Return the [X, Y] coordinate for the center point of the cell that contains the specified text.  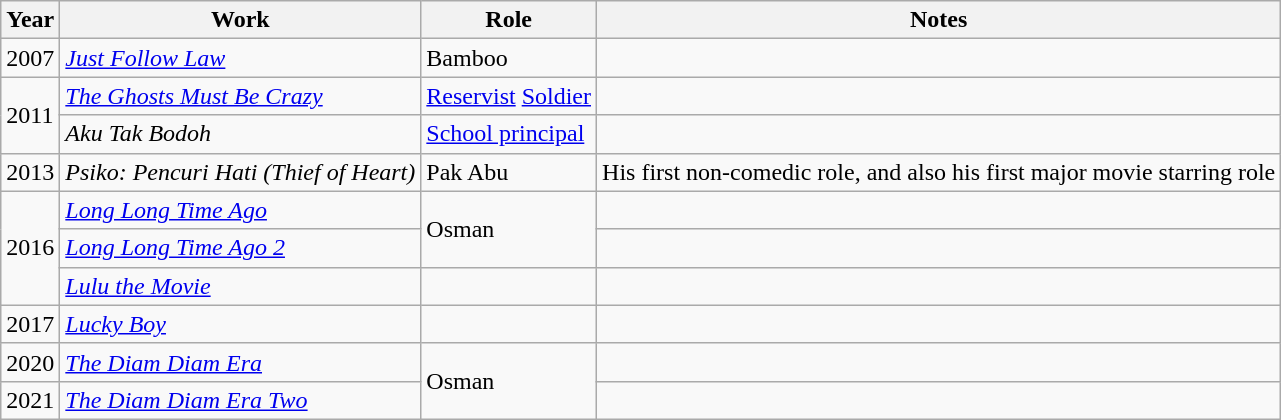
2007 [30, 58]
Long Long Time Ago 2 [240, 248]
Just Follow Law [240, 58]
The Diam Diam Era [240, 362]
Notes [939, 20]
2013 [30, 172]
The Ghosts Must Be Crazy [240, 96]
2017 [30, 324]
His first non-comedic role, and also his first major movie starring role [939, 172]
2016 [30, 248]
Long Long Time Ago [240, 210]
Work [240, 20]
Year [30, 20]
2021 [30, 400]
The Diam Diam Era Two [240, 400]
School principal [509, 134]
2020 [30, 362]
Bamboo [509, 58]
Pak Abu [509, 172]
2011 [30, 115]
Aku Tak Bodoh [240, 134]
Reservist Soldier [509, 96]
Psiko: Pencuri Hati (Thief of Heart) [240, 172]
Lucky Boy [240, 324]
Role [509, 20]
Lulu the Movie [240, 286]
